Locate the cell with the specified text and output its [X, Y] center coordinate. 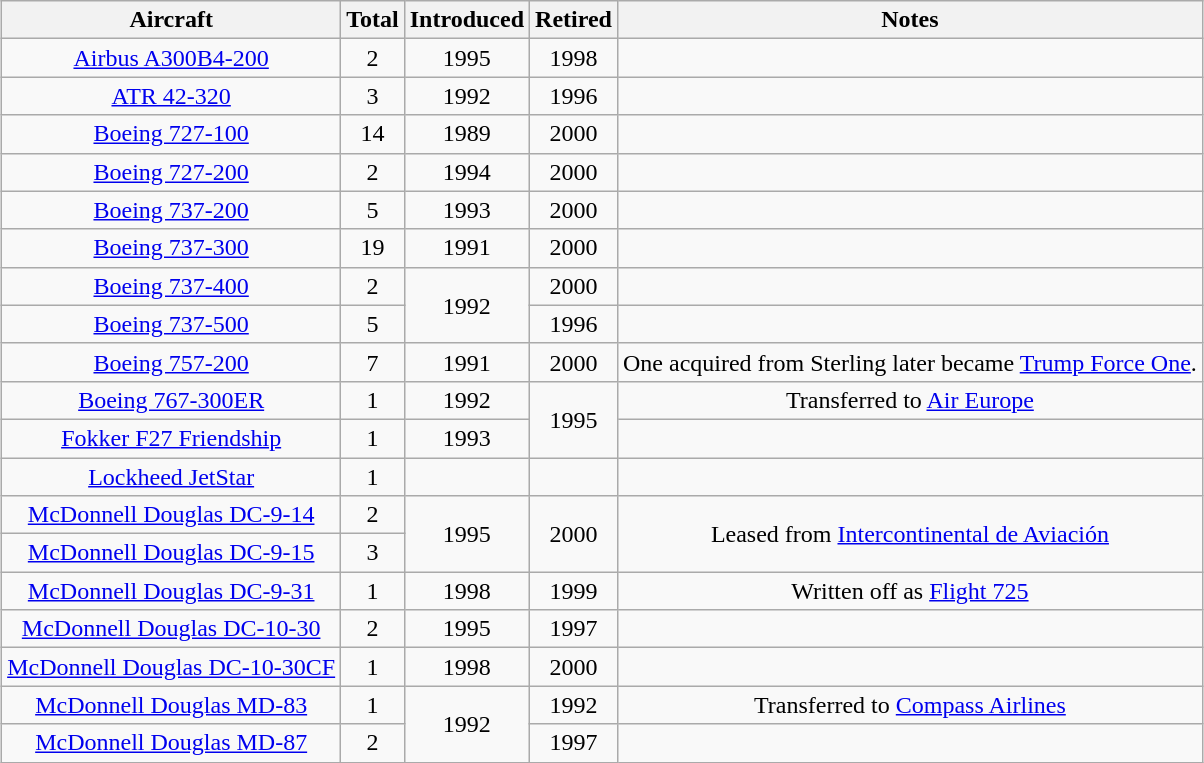
McDonnell Douglas DC-9-14 [172, 515]
Boeing 737-500 [172, 324]
Boeing 727-200 [172, 172]
1994 [466, 172]
Leased from Intercontinental de Aviación [910, 534]
Boeing 767-300ER [172, 400]
Introduced [466, 20]
1989 [466, 134]
McDonnell Douglas MD-83 [172, 705]
Lockheed JetStar [172, 477]
Fokker F27 Friendship [172, 438]
19 [373, 248]
Retired [574, 20]
Boeing 737-200 [172, 210]
14 [373, 134]
Boeing 757-200 [172, 362]
Airbus A300B4-200 [172, 58]
McDonnell Douglas DC-10-30 [172, 629]
1999 [574, 591]
McDonnell Douglas DC-9-15 [172, 553]
Total [373, 20]
McDonnell Douglas DC-9-31 [172, 591]
Aircraft [172, 20]
McDonnell Douglas DC-10-30CF [172, 667]
ATR 42-320 [172, 96]
One acquired from Sterling later became Trump Force One. [910, 362]
Transferred to Air Europe [910, 400]
McDonnell Douglas MD-87 [172, 743]
Notes [910, 20]
Transferred to Compass Airlines [910, 705]
Boeing 727-100 [172, 134]
Boeing 737-300 [172, 248]
Boeing 737-400 [172, 286]
7 [373, 362]
Written off as Flight 725 [910, 591]
